Locate the cell with the specified text and output its [X, Y] center coordinate. 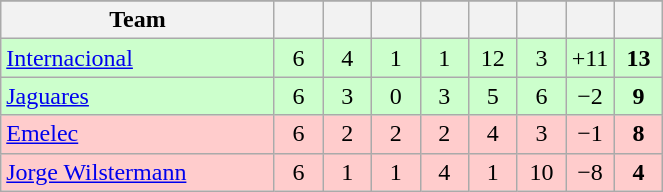
10 [542, 172]
12 [494, 58]
Internacional [138, 58]
13 [638, 58]
Jaguares [138, 96]
Emelec [138, 134]
8 [638, 134]
Jorge Wilstermann [138, 172]
−1 [590, 134]
5 [494, 96]
Team [138, 20]
−2 [590, 96]
+11 [590, 58]
0 [396, 96]
9 [638, 96]
−8 [590, 172]
